Return [x, y] of the center of cell containing provided text 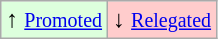
↑ Promoted [54, 20]
↓ Relegated [162, 20]
